Extract the (X, Y) coordinate from the center of the cell holding the provided text.  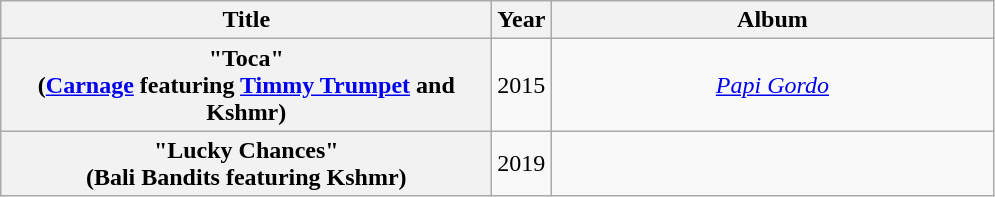
2019 (522, 164)
"Toca"(Carnage featuring Timmy Trumpet and Kshmr) (246, 85)
"Lucky Chances"(Bali Bandits featuring Kshmr) (246, 164)
Album (772, 20)
Title (246, 20)
2015 (522, 85)
Year (522, 20)
Papi Gordo (772, 85)
